Scan for the cell matching the given text and deliver its [X, Y] coordinate at center. 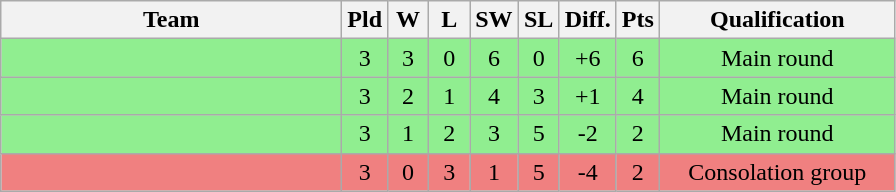
Qualification [777, 20]
Consolation group [777, 172]
SW [494, 20]
-4 [588, 172]
-2 [588, 134]
Team [172, 20]
Pts [638, 20]
+6 [588, 58]
Diff. [588, 20]
Pld [365, 20]
+1 [588, 96]
W [408, 20]
SL [538, 20]
L [450, 20]
